Extract the (X, Y) coordinate from the center of the cell holding the provided text.  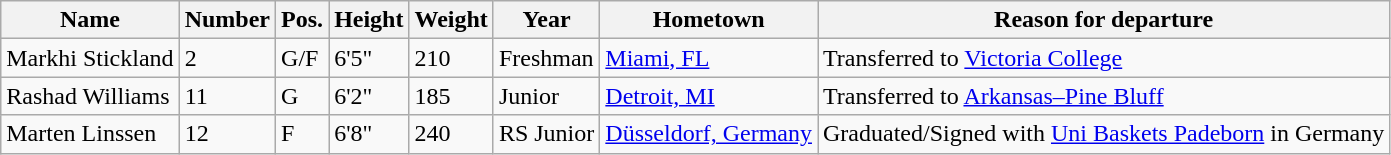
11 (227, 96)
6'8" (369, 134)
12 (227, 134)
Pos. (302, 20)
G (302, 96)
Weight (451, 20)
210 (451, 58)
6'5" (369, 58)
6'2" (369, 96)
Hometown (709, 20)
Marten Linssen (90, 134)
Number (227, 20)
Height (369, 20)
Name (90, 20)
G/F (302, 58)
Reason for departure (1104, 20)
Markhi Stickland (90, 58)
F (302, 134)
Düsseldorf, Germany (709, 134)
RS Junior (546, 134)
Transferred to Victoria College (1104, 58)
2 (227, 58)
Detroit, MI (709, 96)
Year (546, 20)
Freshman (546, 58)
Graduated/Signed with Uni Baskets Padeborn in Germany (1104, 134)
Transferred to Arkansas–Pine Bluff (1104, 96)
Junior (546, 96)
185 (451, 96)
Miami, FL (709, 58)
240 (451, 134)
Rashad Williams (90, 96)
